For the text-containing cell, return its midpoint in (x, y) coordinate format. 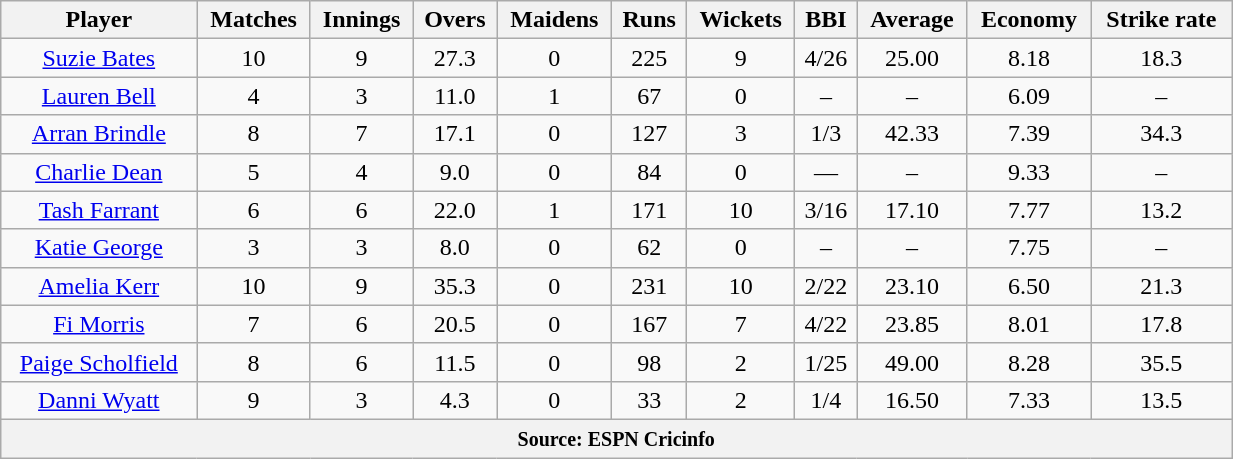
62 (650, 248)
1/3 (826, 134)
Suzie Bates (99, 58)
35.3 (455, 286)
9.33 (1029, 172)
Matches (254, 20)
34.3 (1162, 134)
Fi Morris (99, 324)
1/4 (826, 400)
6.09 (1029, 96)
Overs (455, 20)
Average (912, 20)
3/16 (826, 210)
16.50 (912, 400)
Amelia Kerr (99, 286)
167 (650, 324)
6.50 (1029, 286)
21.3 (1162, 286)
8.01 (1029, 324)
11.5 (455, 362)
17.8 (1162, 324)
Innings (362, 20)
127 (650, 134)
Danni Wyatt (99, 400)
84 (650, 172)
11.0 (455, 96)
35.5 (1162, 362)
Lauren Bell (99, 96)
18.3 (1162, 58)
231 (650, 286)
— (826, 172)
2/22 (826, 286)
13.5 (1162, 400)
67 (650, 96)
Source: ESPN Cricinfo (616, 438)
13.2 (1162, 210)
7.75 (1029, 248)
17.10 (912, 210)
1/25 (826, 362)
8.28 (1029, 362)
Katie George (99, 248)
Arran Brindle (99, 134)
20.5 (455, 324)
225 (650, 58)
5 (254, 172)
7.77 (1029, 210)
49.00 (912, 362)
42.33 (912, 134)
98 (650, 362)
171 (650, 210)
Player (99, 20)
8.0 (455, 248)
7.33 (1029, 400)
4.3 (455, 400)
9.0 (455, 172)
Runs (650, 20)
25.00 (912, 58)
23.10 (912, 286)
Economy (1029, 20)
4/26 (826, 58)
7.39 (1029, 134)
Wickets (741, 20)
33 (650, 400)
23.85 (912, 324)
27.3 (455, 58)
Paige Scholfield (99, 362)
Tash Farrant (99, 210)
BBI (826, 20)
Charlie Dean (99, 172)
22.0 (455, 210)
Maidens (554, 20)
17.1 (455, 134)
8.18 (1029, 58)
4/22 (826, 324)
Strike rate (1162, 20)
